Find where the given text appears and provide that cell's center as (X, Y) coordinate. 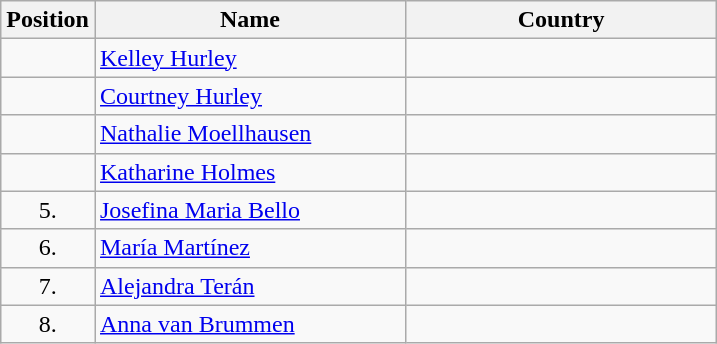
Nathalie Moellhausen (250, 134)
Courtney Hurley (250, 96)
7. (48, 286)
8. (48, 324)
Position (48, 20)
Name (250, 20)
Country (562, 20)
María Martínez (250, 248)
Josefina Maria Bello (250, 210)
6. (48, 248)
5. (48, 210)
Katharine Holmes (250, 172)
Kelley Hurley (250, 58)
Alejandra Terán (250, 286)
Anna van Brummen (250, 324)
